Scan for the cell matching the given text and deliver its [x, y] coordinate at center. 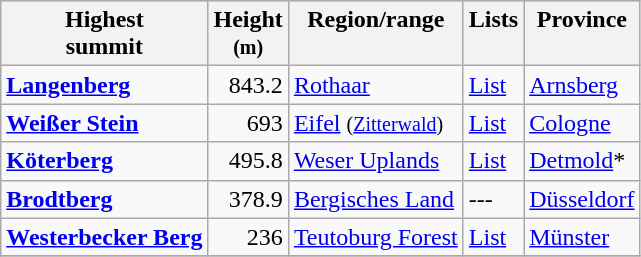
Westerbecker Berg [104, 237]
Teutoburg Forest [376, 237]
Weser Uplands [376, 161]
Detmold* [582, 161]
236 [248, 237]
Weißer Stein [104, 123]
Cologne [582, 123]
Bergisches Land [376, 199]
--- [493, 199]
Lists [493, 34]
Height(m) [248, 34]
Province [582, 34]
Brodtberg [104, 199]
495.8 [248, 161]
Köterberg [104, 161]
843.2 [248, 85]
Arnsberg [582, 85]
Eifel (Zitterwald) [376, 123]
Highestsummit [104, 34]
Region/range [376, 34]
Langenberg [104, 85]
Düsseldorf [582, 199]
378.9 [248, 199]
Rothaar [376, 85]
693 [248, 123]
Münster [582, 237]
